Identify which cell holds the provided text, then report its [X, Y] central coordinate. 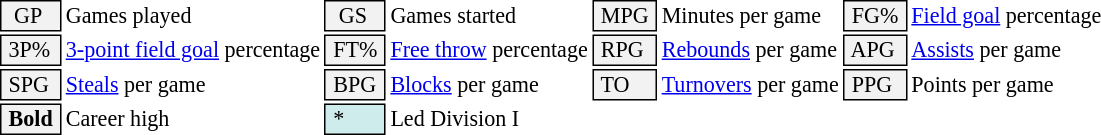
GP [30, 16]
RPG [624, 50]
Free throw percentage [489, 50]
PPG [875, 85]
Rebounds per game [750, 50]
FG% [875, 16]
FT% [356, 50]
MPG [624, 16]
GS [356, 16]
Blocks per game [489, 85]
3P% [30, 50]
APG [875, 50]
SPG [30, 85]
BPG [356, 85]
TO [624, 85]
Games started [489, 16]
Steals per game [192, 85]
Turnovers per game [750, 85]
Minutes per game [750, 16]
3-point field goal percentage [192, 50]
Games played [192, 16]
